Capture the cell that displays the provided text and extract its (X, Y) central coordinate. 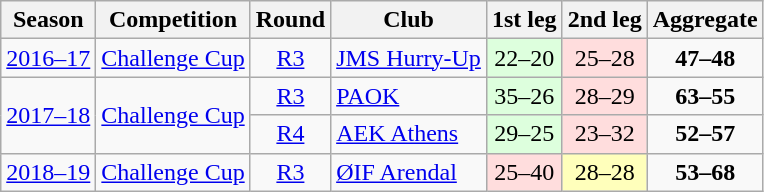
52–57 (705, 134)
63–55 (705, 96)
Competition (173, 20)
Club (409, 20)
JMS Hurry-Up (409, 58)
25–40 (524, 172)
2nd leg (604, 20)
28–29 (604, 96)
22–20 (524, 58)
53–68 (705, 172)
2016–17 (48, 58)
35–26 (524, 96)
1st leg (524, 20)
PAOK (409, 96)
2018–19 (48, 172)
2017–18 (48, 115)
23–32 (604, 134)
Aggregate (705, 20)
Season (48, 20)
28–28 (604, 172)
Round (290, 20)
25–28 (604, 58)
AEK Athens (409, 134)
R4 (290, 134)
47–48 (705, 58)
29–25 (524, 134)
ØIF Arendal (409, 172)
